Pinpoint the cell where the given text exists, returning its [X, Y] midpoint coordinate. 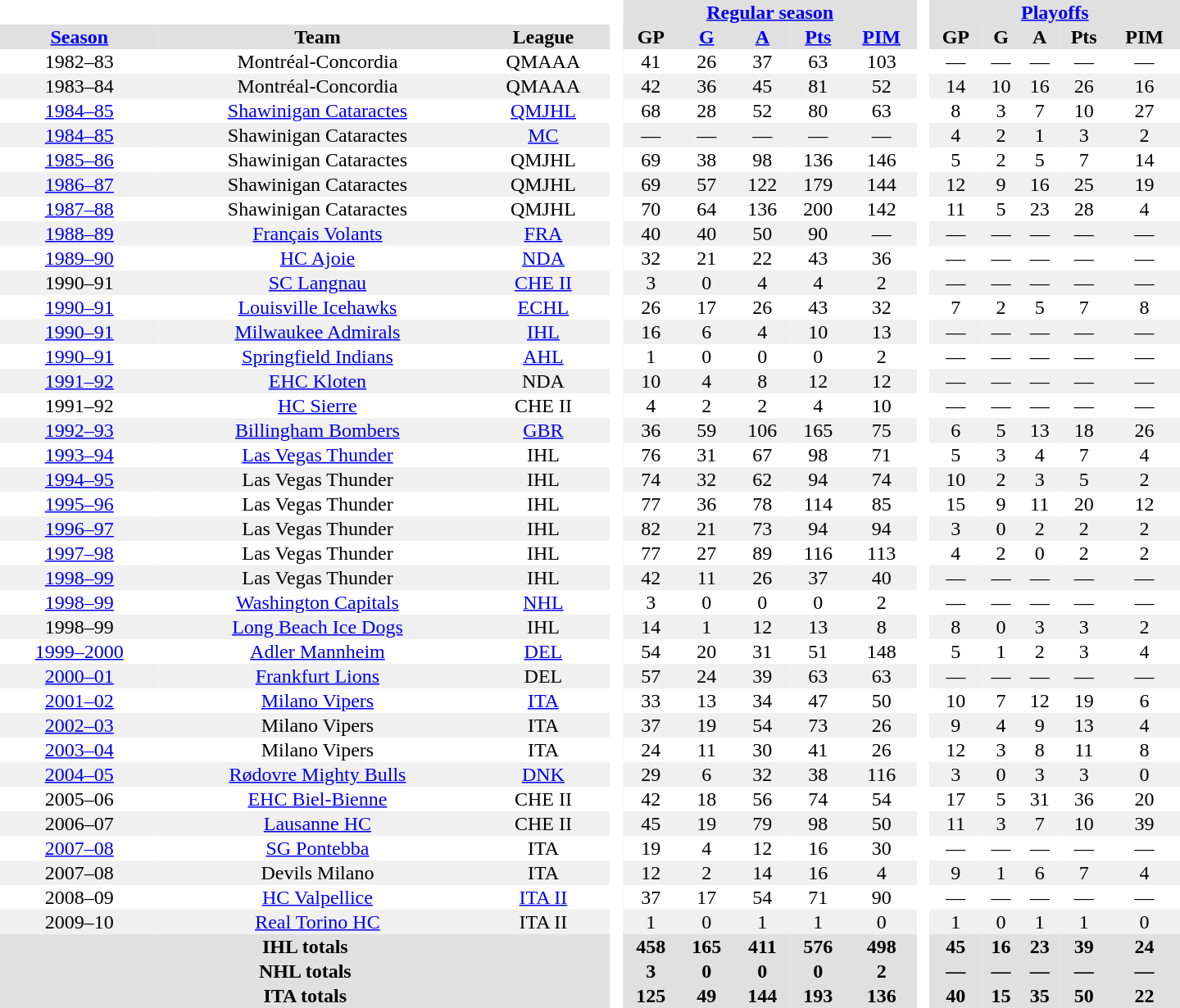
NHL [542, 602]
576 [818, 947]
82 [651, 529]
25 [1083, 184]
1997–98 [79, 553]
Season [79, 37]
1996–97 [79, 529]
Milwaukee Admirals [318, 332]
148 [882, 652]
33 [651, 701]
ECHL [542, 307]
49 [706, 996]
79 [762, 824]
70 [651, 209]
47 [818, 701]
2002–03 [79, 725]
1985–86 [79, 160]
SG Pontebba [318, 848]
SC Langnau [318, 283]
1993–94 [79, 455]
114 [818, 504]
146 [882, 160]
179 [818, 184]
HC Sierre [318, 406]
Regular season [770, 12]
51 [818, 652]
1995–96 [79, 504]
2003–04 [79, 750]
34 [762, 701]
1988–89 [79, 234]
200 [818, 209]
HC Ajoie [318, 258]
1989–90 [79, 258]
2008–09 [79, 897]
35 [1039, 996]
67 [762, 455]
142 [882, 209]
2001–02 [79, 701]
NHL totals [305, 971]
458 [651, 947]
GBR [542, 430]
Rødovre Mighty Bulls [318, 774]
2004–05 [79, 774]
81 [818, 86]
103 [882, 61]
498 [882, 947]
HC Valpellice [318, 897]
Long Beach Ice Dogs [318, 627]
1983–84 [79, 86]
2009–10 [79, 922]
62 [762, 479]
Real Torino HC [318, 922]
2005–06 [79, 799]
89 [762, 553]
411 [762, 947]
Springfield Indians [318, 356]
80 [818, 111]
56 [762, 799]
Adler Mannheim [318, 652]
64 [706, 209]
Français Volants [318, 234]
1994–95 [79, 479]
Louisville Icehawks [318, 307]
EHC Kloten [318, 381]
FRA [542, 234]
IHL totals [305, 947]
2000–01 [79, 676]
Billingham Bombers [318, 430]
122 [762, 184]
MC [542, 135]
68 [651, 111]
1982–83 [79, 61]
1992–93 [79, 430]
League [542, 37]
106 [762, 430]
59 [706, 430]
1999–2000 [79, 652]
Team [318, 37]
Frankfurt Lions [318, 676]
113 [882, 553]
1986–87 [79, 184]
125 [651, 996]
78 [762, 504]
Playoffs [1055, 12]
193 [818, 996]
DNK [542, 774]
EHC Biel-Bienne [318, 799]
AHL [542, 356]
2006–07 [79, 824]
Devils Milano [318, 873]
Washington Capitals [318, 602]
85 [882, 504]
75 [882, 430]
29 [651, 774]
76 [651, 455]
Lausanne HC [318, 824]
ITA totals [305, 996]
1987–88 [79, 209]
